Extract the [x, y] coordinate from the center of the cell holding the provided text.  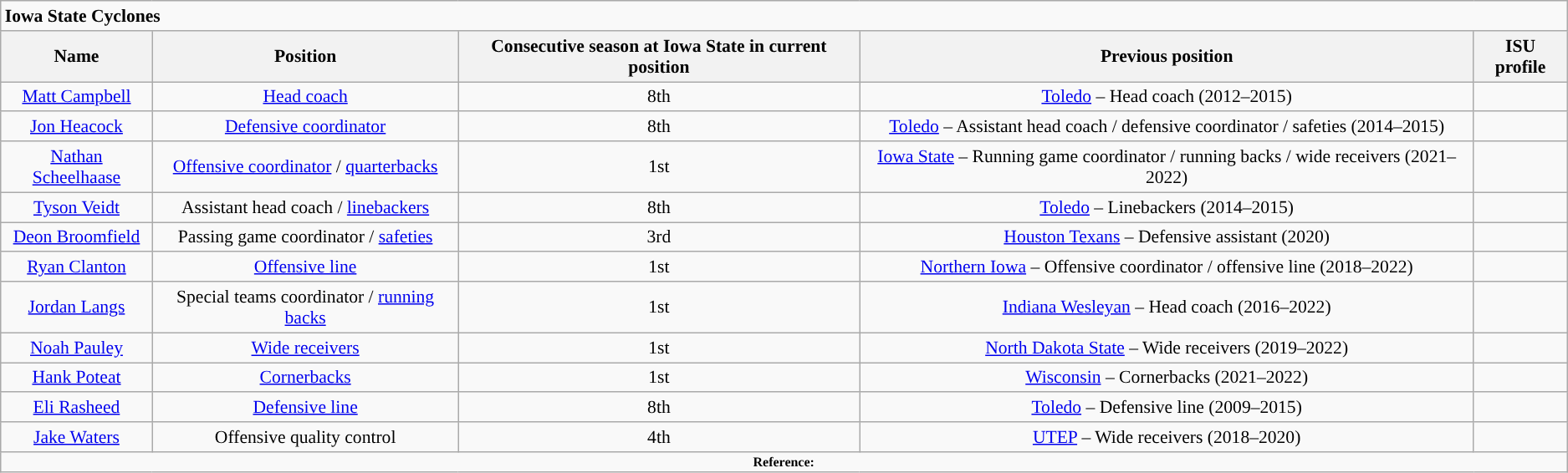
Hank Poteat [77, 378]
Northern Iowa – Offensive coordinator / offensive line (2018–2022) [1167, 267]
Reference: [784, 462]
Houston Texans – Defensive assistant (2020) [1167, 237]
Nathan Scheelhaase [77, 167]
Wide receivers [305, 348]
Offensive quality control [305, 437]
Position [305, 57]
Assistant head coach / linebackers [305, 207]
Wisconsin – Cornerbacks (2021–2022) [1167, 378]
Eli Rasheed [77, 408]
ISU profile [1520, 57]
Iowa State Cyclones [784, 16]
Defensive line [305, 408]
Head coach [305, 97]
Ryan Clanton [77, 267]
Tyson Veidt [77, 207]
Cornerbacks [305, 378]
Toledo – Defensive line (2009–2015) [1167, 408]
Previous position [1167, 57]
UTEP – Wide receivers (2018–2020) [1167, 437]
Passing game coordinator / safeties [305, 237]
Toledo – Assistant head coach / defensive coordinator / safeties (2014–2015) [1167, 127]
Name [77, 57]
Matt Campbell [77, 97]
Deon Broomfield [77, 237]
Jordan Langs [77, 308]
North Dakota State – Wide receivers (2019–2022) [1167, 348]
Consecutive season at Iowa State in current position [659, 57]
3rd [659, 237]
Offensive coordinator / quarterbacks [305, 167]
Indiana Wesleyan – Head coach (2016–2022) [1167, 308]
Noah Pauley [77, 348]
Jon Heacock [77, 127]
Jake Waters [77, 437]
Toledo – Head coach (2012–2015) [1167, 97]
Special teams coordinator / running backs [305, 308]
Toledo – Linebackers (2014–2015) [1167, 207]
4th [659, 437]
Iowa State – Running game coordinator / running backs / wide receivers (2021–2022) [1167, 167]
Offensive line [305, 267]
Defensive coordinator [305, 127]
